Identify which cell holds the provided text, then report its [X, Y] central coordinate. 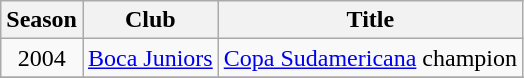
Title [370, 20]
Copa Sudamericana champion [370, 58]
Boca Juniors [150, 58]
Season [42, 20]
Club [150, 20]
2004 [42, 58]
